Return the (X, Y) coordinate for the center point of the cell that contains the specified text.  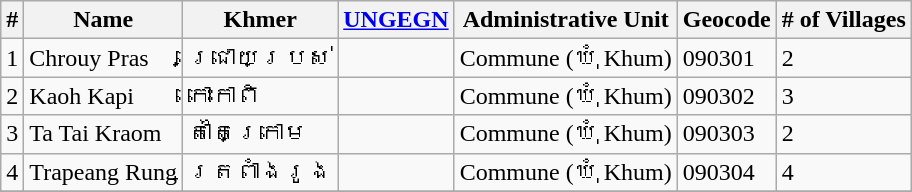
Geocode (726, 20)
# of Villages (844, 20)
កោះកាពិ (260, 96)
Ta Tai Kraom (104, 134)
Name (104, 20)
090302 (726, 96)
UNGEGN (396, 20)
Kaoh Kapi (104, 96)
090303 (726, 134)
090304 (726, 172)
Administrative Unit (566, 20)
ត្រពាំងរូង (260, 172)
1 (12, 58)
090301 (726, 58)
Chrouy Pras (104, 58)
# (12, 20)
ជ្រោយប្រស់ (260, 58)
Khmer (260, 20)
Trapeang Rung (104, 172)
តាតៃក្រោម (260, 134)
